Output the [X, Y] coordinate of the center of the cell containing the given text.  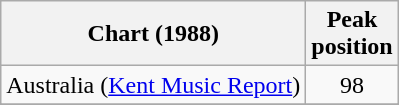
Peakposition [352, 34]
Australia (Kent Music Report) [154, 85]
Chart (1988) [154, 34]
98 [352, 85]
